Return the (x, y) coordinate for the center point of the cell that contains the specified text.  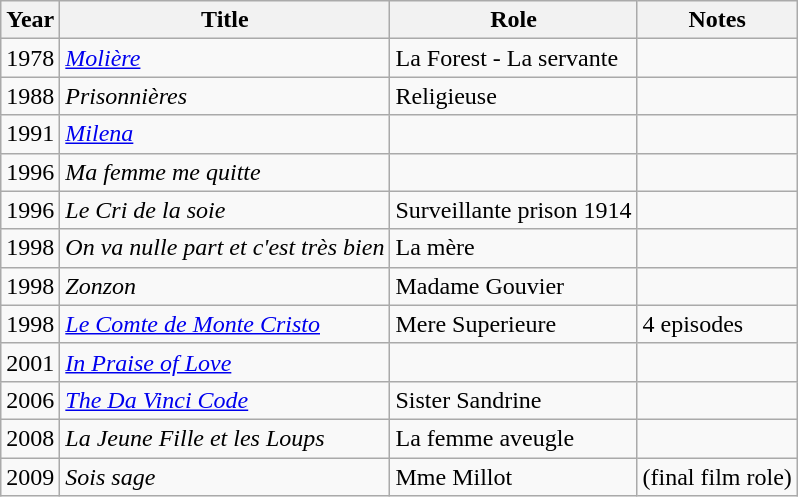
Role (514, 20)
Mere Superieure (514, 324)
1988 (30, 96)
Title (225, 20)
La Jeune Fille et les Loups (225, 438)
1991 (30, 134)
Molière (225, 58)
Prisonnières (225, 96)
Madame Gouvier (514, 286)
Sister Sandrine (514, 400)
Ma femme me quitte (225, 172)
Surveillante prison 1914 (514, 210)
La femme aveugle (514, 438)
Mme Millot (514, 477)
La mère (514, 248)
2001 (30, 362)
Sois sage (225, 477)
The Da Vinci Code (225, 400)
Zonzon (225, 286)
Milena (225, 134)
2009 (30, 477)
2008 (30, 438)
La Forest - La servante (514, 58)
Religieuse (514, 96)
4 episodes (717, 324)
In Praise of Love (225, 362)
Le Comte de Monte Cristo (225, 324)
Year (30, 20)
Notes (717, 20)
1978 (30, 58)
On va nulle part et c'est très bien (225, 248)
Le Cri de la soie (225, 210)
2006 (30, 400)
(final film role) (717, 477)
